Find where the given text appears and provide that cell's center as (X, Y) coordinate. 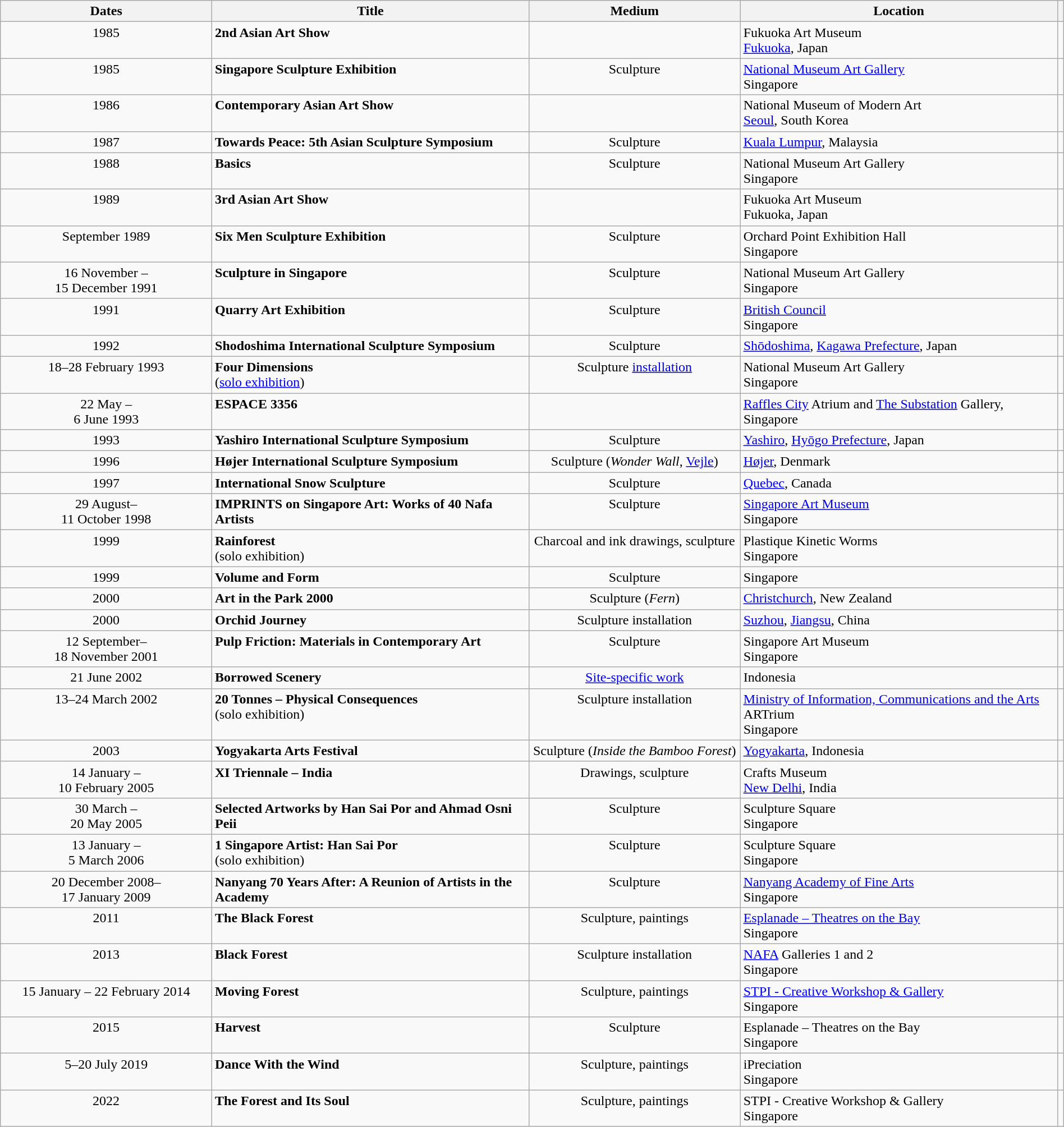
September 1989 (107, 243)
Selected Artworks by Han Sai Por and Ahmad Osni Peii (370, 816)
Nanyang 70 Years After: A Reunion of Artists in the Academy (370, 889)
14 January –10 February 2005 (107, 780)
Indonesia (899, 678)
Højer International Sculpture Symposium (370, 462)
Kuala Lumpur, Malaysia (899, 142)
1 Singapore Artist: Han Sai Por(solo exhibition) (370, 853)
Towards Peace: 5th Asian Sculpture Symposium (370, 142)
Contemporary Asian Art Show (370, 113)
Yashiro, Hyōgo Prefecture, Japan (899, 440)
International Snow Sculpture (370, 483)
Harvest (370, 1036)
Sculpture in Singapore (370, 280)
Black Forest (370, 963)
Suzhou, Jiangsu, China (899, 620)
Quarry Art Exhibition (370, 316)
16 November –15 December 1991 (107, 280)
Nanyang Academy of Fine ArtsSingapore (899, 889)
Orchid Journey (370, 620)
Basics (370, 171)
Sculpture (Inside the Bamboo Forest) (634, 751)
ESPACE 3356 (370, 411)
5–20 July 2019 (107, 1071)
Site-specific work (634, 678)
3rd Asian Art Show (370, 208)
Moving Forest (370, 999)
13–24 March 2002 (107, 714)
iPreciationSingapore (899, 1071)
Six Men Sculpture Exhibition (370, 243)
National Museum of Modern ArtSeoul, South Korea (899, 113)
Medium (634, 11)
2011 (107, 926)
Volume and Form (370, 577)
Yashiro International Sculpture Symposium (370, 440)
Art in the Park 2000 (370, 599)
2nd Asian Art Show (370, 40)
12 September–18 November 2001 (107, 648)
Crafts MuseumNew Delhi, India (899, 780)
Yogyakarta Arts Festival (370, 751)
Yogyakarta, Indonesia (899, 751)
NAFA Galleries 1 and 2Singapore (899, 963)
Christchurch, New Zealand (899, 599)
1988 (107, 171)
1989 (107, 208)
Dates (107, 11)
18–28 February 1993 (107, 375)
Drawings, sculpture (634, 780)
2013 (107, 963)
1996 (107, 462)
The Forest and Its Soul (370, 1108)
2022 (107, 1108)
Four Dimensions(solo exhibition) (370, 375)
Title (370, 11)
Shōdoshima, Kagawa Prefecture, Japan (899, 346)
Quebec, Canada (899, 483)
1986 (107, 113)
2003 (107, 751)
Pulp Friction: Materials in Contemporary Art (370, 648)
21 June 2002 (107, 678)
Location (899, 11)
22 May –6 June 1993 (107, 411)
1992 (107, 346)
Højer, Denmark (899, 462)
Shodoshima International Sculpture Symposium (370, 346)
Sculpture (Fern) (634, 599)
29 August–11 October 1998 (107, 512)
20 Tonnes – Physical Consequences(solo exhibition) (370, 714)
2015 (107, 1036)
XI Triennale – India (370, 780)
1997 (107, 483)
15 January – 22 February 2014 (107, 999)
Rainforest(solo exhibition) (370, 549)
1991 (107, 316)
20 December 2008–17 January 2009 (107, 889)
Sculpture (Wonder Wall, Vejle) (634, 462)
13 January –5 March 2006 (107, 853)
Plastique Kinetic WormsSingapore (899, 549)
Singapore Sculpture Exhibition (370, 76)
Orchard Point Exhibition HallSingapore (899, 243)
1987 (107, 142)
30 March –20 May 2005 (107, 816)
Dance With the Wind (370, 1071)
Raffles City Atrium and The Substation Gallery, Singapore (899, 411)
Borrowed Scenery (370, 678)
IMPRINTS on Singapore Art: Works of 40 Nafa Artists (370, 512)
Ministry of Information, Communications and the Arts ARTriumSingapore (899, 714)
Singapore (899, 577)
The Black Forest (370, 926)
1993 (107, 440)
Charcoal and ink drawings, sculpture (634, 549)
British CouncilSingapore (899, 316)
